Capture the cell that displays the provided text and extract its [X, Y] central coordinate. 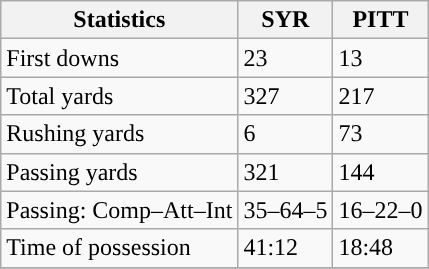
327 [286, 96]
18:48 [380, 248]
23 [286, 58]
Rushing yards [120, 134]
16–22–0 [380, 210]
PITT [380, 20]
Total yards [120, 96]
321 [286, 172]
Time of possession [120, 248]
73 [380, 134]
Statistics [120, 20]
13 [380, 58]
Passing: Comp–Att–Int [120, 210]
35–64–5 [286, 210]
Passing yards [120, 172]
SYR [286, 20]
First downs [120, 58]
6 [286, 134]
217 [380, 96]
144 [380, 172]
41:12 [286, 248]
